Scan for the cell matching the given text and deliver its [x, y] coordinate at center. 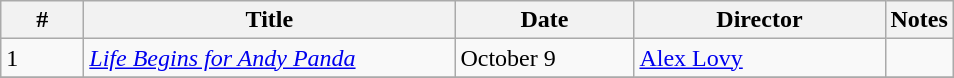
Date [544, 20]
Director [760, 20]
Notes [919, 20]
Life Begins for Andy Panda [270, 58]
Title [270, 20]
1 [42, 58]
October 9 [544, 58]
Alex Lovy [760, 58]
# [42, 20]
